Pinpoint the cell where the given text exists, returning its (X, Y) midpoint coordinate. 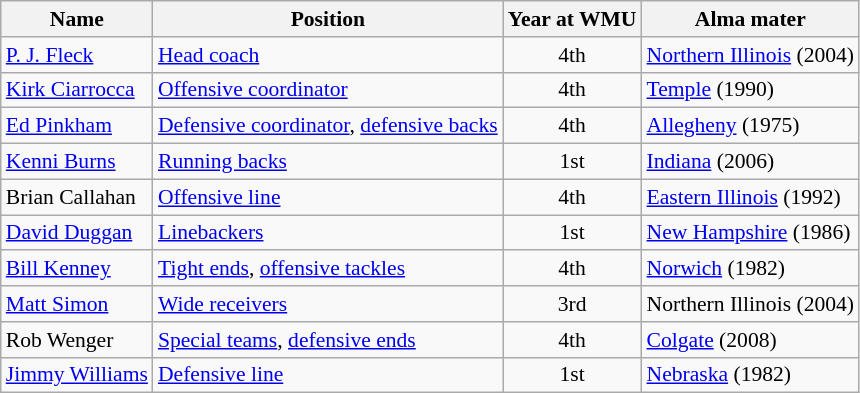
Rob Wenger (77, 340)
Ed Pinkham (77, 126)
Defensive line (328, 375)
P. J. Fleck (77, 55)
Matt Simon (77, 304)
Kenni Burns (77, 162)
Offensive line (328, 197)
Indiana (2006) (751, 162)
Year at WMU (572, 19)
Tight ends, offensive tackles (328, 269)
Running backs (328, 162)
Norwich (1982) (751, 269)
Position (328, 19)
Offensive coordinator (328, 90)
Temple (1990) (751, 90)
Allegheny (1975) (751, 126)
Special teams, defensive ends (328, 340)
Nebraska (1982) (751, 375)
Brian Callahan (77, 197)
Alma mater (751, 19)
Bill Kenney (77, 269)
3rd (572, 304)
Eastern Illinois (1992) (751, 197)
Head coach (328, 55)
Linebackers (328, 233)
New Hampshire (1986) (751, 233)
Kirk Ciarrocca (77, 90)
David Duggan (77, 233)
Defensive coordinator, defensive backs (328, 126)
Colgate (2008) (751, 340)
Wide receivers (328, 304)
Name (77, 19)
Jimmy Williams (77, 375)
